Find where the given text appears and provide that cell's center as (X, Y) coordinate. 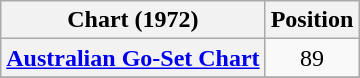
89 (312, 58)
Australian Go-Set Chart (133, 58)
Position (312, 20)
Chart (1972) (133, 20)
